For the text-containing cell, return its midpoint in [X, Y] coordinate format. 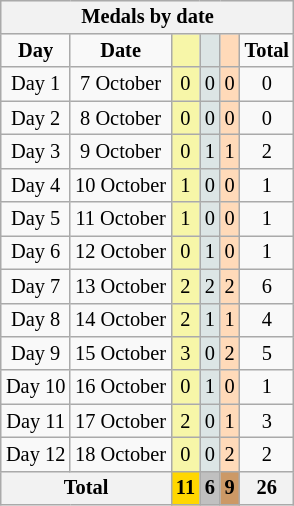
Day 5 [36, 219]
Day 7 [36, 286]
Day [36, 51]
Date [120, 51]
26 [267, 488]
Day 9 [36, 354]
10 October [120, 185]
16 October [120, 387]
4 [267, 320]
9 [230, 488]
12 October [120, 253]
15 October [120, 354]
Day 6 [36, 253]
Medals by date [148, 17]
Day 1 [36, 84]
Day 3 [36, 152]
18 October [120, 455]
11 October [120, 219]
13 October [120, 286]
8 October [120, 118]
5 [267, 354]
17 October [120, 421]
11 [186, 488]
Day 10 [36, 387]
9 October [120, 152]
Day 12 [36, 455]
Day 4 [36, 185]
Day 11 [36, 421]
Day 8 [36, 320]
14 October [120, 320]
Day 2 [36, 118]
7 October [120, 84]
